Identify which cell holds the provided text, then report its [X, Y] central coordinate. 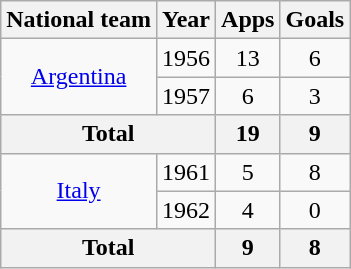
0 [315, 210]
National team [79, 20]
13 [248, 58]
Italy [79, 191]
1957 [186, 96]
Argentina [79, 77]
19 [248, 134]
Apps [248, 20]
1956 [186, 58]
Goals [315, 20]
3 [315, 96]
1962 [186, 210]
1961 [186, 172]
5 [248, 172]
Year [186, 20]
4 [248, 210]
